Identify which cell holds the provided text, then report its [x, y] central coordinate. 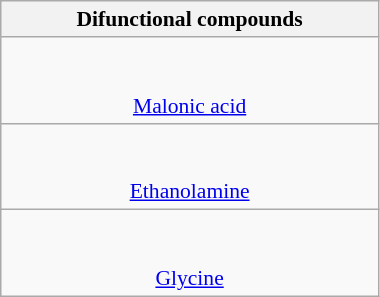
Ethanolamine [190, 166]
Malonic acid [190, 80]
Glycine [190, 254]
Difunctional compounds [190, 19]
